Search for the cell housing the specified text and yield its [x, y] center coordinate. 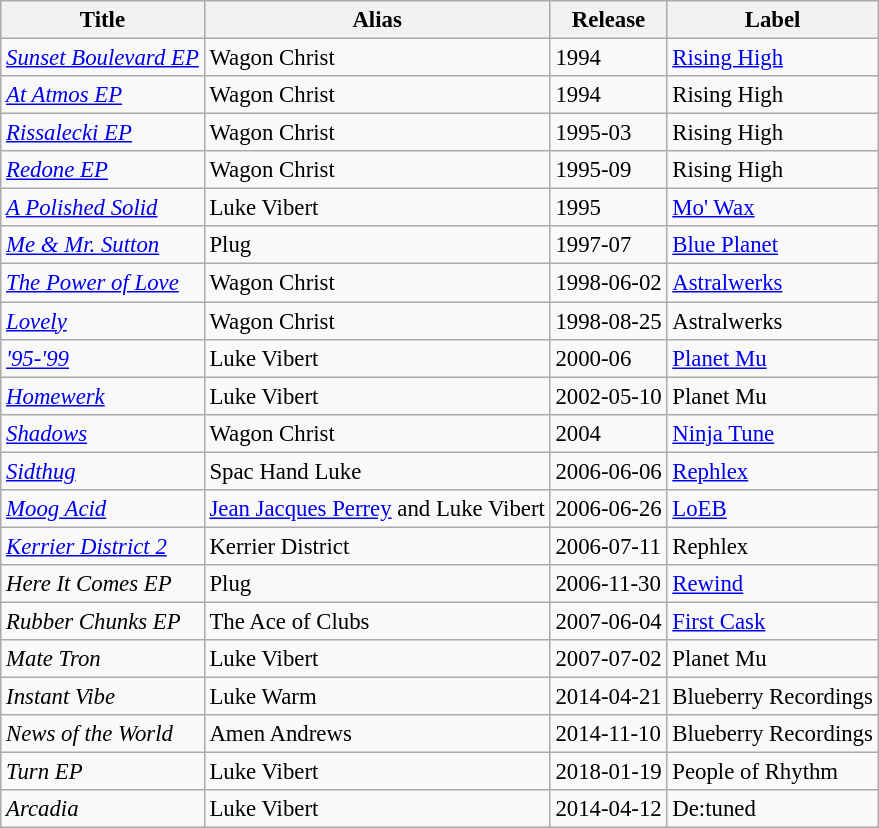
Rissalecki EP [102, 133]
Kerrier District 2 [102, 546]
2000-06 [608, 358]
The Power of Love [102, 283]
2006-06-26 [608, 509]
Me & Mr. Sutton [102, 245]
2014-04-21 [608, 697]
Lovely [102, 321]
At Atmos EP [102, 95]
'95-'99 [102, 358]
2004 [608, 433]
De:tuned [772, 809]
2006-11-30 [608, 584]
2007-07-02 [608, 659]
Shadows [102, 433]
Title [102, 20]
Spac Hand Luke [377, 471]
Alias [377, 20]
2014-11-10 [608, 734]
The Ace of Clubs [377, 621]
Release [608, 20]
1997-07 [608, 245]
Mo' Wax [772, 208]
First Cask [772, 621]
News of the World [102, 734]
Rubber Chunks EP [102, 621]
1998-06-02 [608, 283]
2006-07-11 [608, 546]
2002-05-10 [608, 396]
Sunset Boulevard EP [102, 58]
Mate Tron [102, 659]
Turn EP [102, 772]
Sidthug [102, 471]
Blue Planet [772, 245]
1998-08-25 [608, 321]
Here It Comes EP [102, 584]
Homewerk [102, 396]
1995-03 [608, 133]
Moog Acid [102, 509]
1995-09 [608, 170]
Rewind [772, 584]
Ninja Tune [772, 433]
Kerrier District [377, 546]
A Polished Solid [102, 208]
Luke Warm [377, 697]
2014-04-12 [608, 809]
People of Rhythm [772, 772]
Redone EP [102, 170]
Amen Andrews [377, 734]
Arcadia [102, 809]
Jean Jacques Perrey and Luke Vibert [377, 509]
2007-06-04 [608, 621]
2006-06-06 [608, 471]
1995 [608, 208]
Label [772, 20]
LoEB [772, 509]
2018-01-19 [608, 772]
Instant Vibe [102, 697]
